Search for the cell housing the specified text and yield its (X, Y) center coordinate. 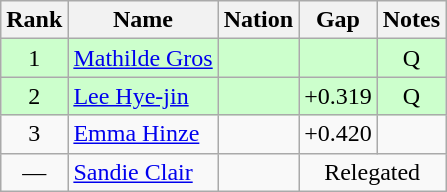
— (34, 172)
Rank (34, 20)
Lee Hye-jin (143, 96)
Sandie Clair (143, 172)
Notes (411, 20)
Emma Hinze (143, 134)
Mathilde Gros (143, 58)
Nation (258, 20)
+0.319 (338, 96)
+0.420 (338, 134)
Relegated (372, 172)
Gap (338, 20)
1 (34, 58)
Name (143, 20)
2 (34, 96)
3 (34, 134)
